Extract the (X, Y) coordinate from the center of the cell holding the provided text.  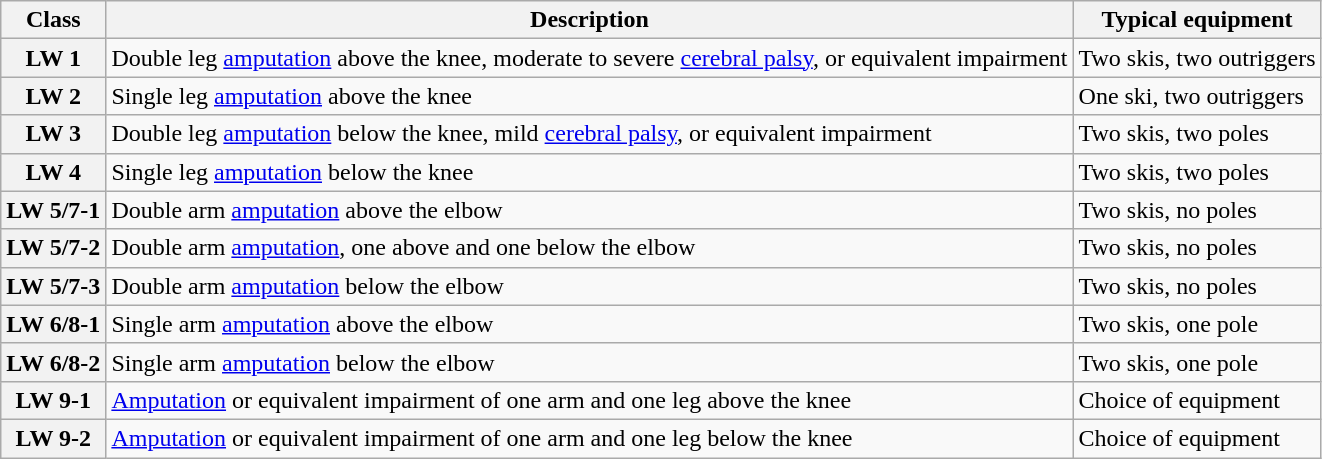
Amputation or equivalent impairment of one arm and one leg below the knee (590, 438)
Double arm amputation, one above and one below the elbow (590, 248)
Double leg amputation below the knee, mild cerebral palsy, or equivalent impairment (590, 134)
Single leg amputation above the knee (590, 96)
Typical equipment (1197, 20)
Amputation or equivalent impairment of one arm and one leg above the knee (590, 400)
LW 3 (54, 134)
Single arm amputation below the elbow (590, 362)
Class (54, 20)
Double arm amputation below the elbow (590, 286)
Double arm amputation above the elbow (590, 210)
LW 5/7-1 (54, 210)
LW 4 (54, 172)
Single arm amputation above the elbow (590, 324)
One ski, two outriggers (1197, 96)
Single leg amputation below the knee (590, 172)
Two skis, two outriggers (1197, 58)
LW 6/8-2 (54, 362)
Description (590, 20)
LW 1 (54, 58)
LW 5/7-3 (54, 286)
LW 5/7-2 (54, 248)
LW 2 (54, 96)
LW 9-2 (54, 438)
LW 9-1 (54, 400)
LW 6/8-1 (54, 324)
Double leg amputation above the knee, moderate to severe cerebral palsy, or equivalent impairment (590, 58)
